Detect which cell encompasses the target text, then output its (X, Y) center coordinate. 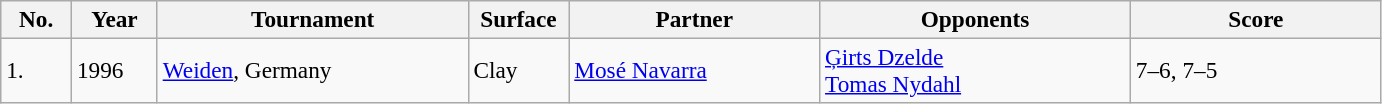
Tournament (312, 19)
Partner (694, 19)
Score (1256, 19)
No. (36, 19)
7–6, 7–5 (1256, 70)
1. (36, 70)
Clay (518, 70)
1996 (115, 70)
Year (115, 19)
Mosé Navarra (694, 70)
Surface (518, 19)
Ģirts Dzelde Tomas Nydahl (976, 70)
Opponents (976, 19)
Weiden, Germany (312, 70)
